From the cell containing the given text, extract its center point as [X, Y] coordinate. 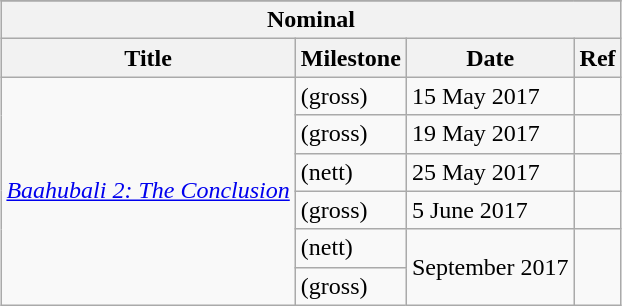
Milestone [350, 58]
Title [148, 58]
September 2017 [490, 267]
15 May 2017 [490, 96]
19 May 2017 [490, 134]
Date [490, 58]
5 June 2017 [490, 210]
25 May 2017 [490, 172]
Nominal [311, 20]
Ref [598, 58]
Baahubali 2: The Conclusion [148, 191]
